Identify which cell holds the provided text, then report its (X, Y) central coordinate. 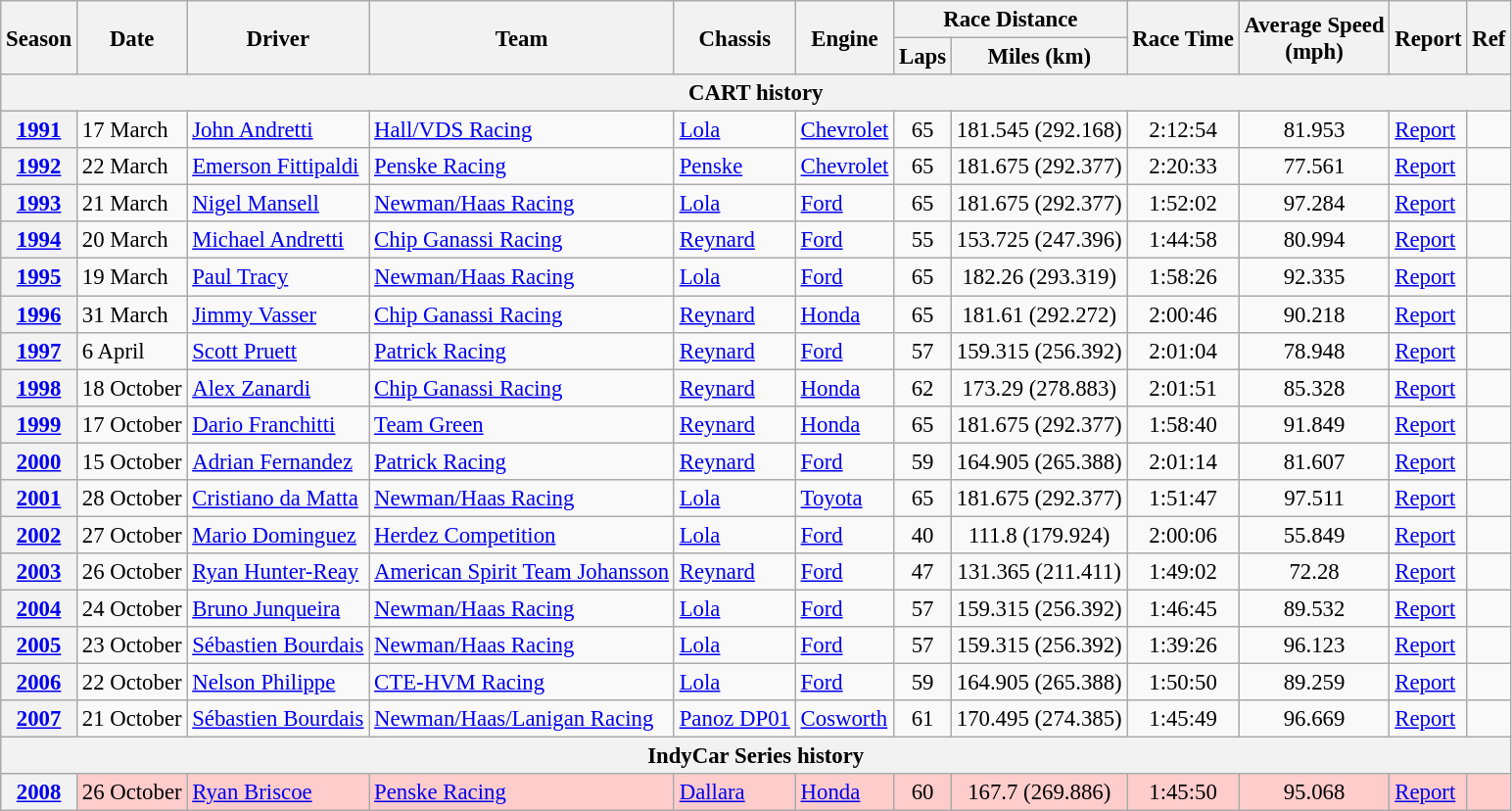
167.7 (269.886) (1039, 792)
2001 (39, 499)
Toyota (844, 499)
Michael Andretti (278, 240)
2:12:54 (1183, 130)
28 October (131, 499)
Cristiano da Matta (278, 499)
2:01:14 (1183, 461)
24 October (131, 608)
1:44:58 (1183, 240)
2006 (39, 683)
CTE-HVM Racing (522, 683)
17 October (131, 424)
95.068 (1314, 792)
27 October (131, 535)
92.335 (1314, 277)
170.495 (274.385) (1039, 719)
1992 (39, 167)
60 (922, 792)
2007 (39, 719)
Nigel Mansell (278, 204)
2004 (39, 608)
Race Time (1183, 37)
17 March (131, 130)
1:58:26 (1183, 277)
21 October (131, 719)
181.545 (292.168) (1039, 130)
Herdez Competition (522, 535)
1999 (39, 424)
2:00:06 (1183, 535)
Laps (922, 57)
40 (922, 535)
96.669 (1314, 719)
Dario Franchitti (278, 424)
2:00:46 (1183, 314)
111.8 (179.924) (1039, 535)
91.849 (1314, 424)
Scott Pruett (278, 351)
2008 (39, 792)
31 March (131, 314)
78.948 (1314, 351)
Team (522, 37)
1:45:50 (1183, 792)
1:49:02 (1183, 572)
Ref (1488, 37)
Paul Tracy (278, 277)
Chassis (734, 37)
55.849 (1314, 535)
2003 (39, 572)
2:01:04 (1183, 351)
1:45:49 (1183, 719)
1994 (39, 240)
Mario Dominguez (278, 535)
23 October (131, 645)
2:20:33 (1183, 167)
72.28 (1314, 572)
Alex Zanardi (278, 388)
47 (922, 572)
Nelson Philippe (278, 683)
1:39:26 (1183, 645)
1993 (39, 204)
1:58:40 (1183, 424)
182.26 (293.319) (1039, 277)
97.284 (1314, 204)
CART history (756, 93)
85.328 (1314, 388)
2005 (39, 645)
81.607 (1314, 461)
1:50:50 (1183, 683)
Average Speed(mph) (1314, 37)
6 April (131, 351)
Ryan Hunter-Reay (278, 572)
Penske (734, 167)
61 (922, 719)
Adrian Fernandez (278, 461)
Dallara (734, 792)
96.123 (1314, 645)
89.259 (1314, 683)
173.29 (278.883) (1039, 388)
Jimmy Vasser (278, 314)
Ryan Briscoe (278, 792)
15 October (131, 461)
Season (39, 37)
22 October (131, 683)
Engine (844, 37)
1995 (39, 277)
97.511 (1314, 499)
1996 (39, 314)
90.218 (1314, 314)
153.725 (247.396) (1039, 240)
Hall/VDS Racing (522, 130)
22 March (131, 167)
62 (922, 388)
1991 (39, 130)
55 (922, 240)
1:51:47 (1183, 499)
1:52:02 (1183, 204)
19 March (131, 277)
18 October (131, 388)
80.994 (1314, 240)
20 March (131, 240)
81.953 (1314, 130)
181.61 (292.272) (1039, 314)
Emerson Fittipaldi (278, 167)
Newman/Haas/Lanigan Racing (522, 719)
IndyCar Series history (756, 756)
1:46:45 (1183, 608)
Bruno Junqueira (278, 608)
Team Green (522, 424)
Cosworth (844, 719)
131.365 (211.411) (1039, 572)
89.532 (1314, 608)
John Andretti (278, 130)
21 March (131, 204)
1998 (39, 388)
77.561 (1314, 167)
Driver (278, 37)
2:01:51 (1183, 388)
Miles (km) (1039, 57)
Date (131, 37)
2000 (39, 461)
Panoz DP01 (734, 719)
1997 (39, 351)
2002 (39, 535)
American Spirit Team Johansson (522, 572)
Race Distance (1011, 20)
